Extract the [x, y] coordinate from the center of the cell holding the provided text.  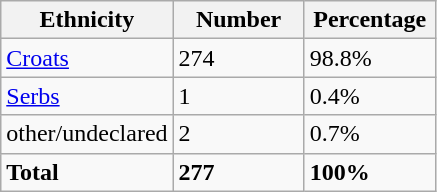
Ethnicity [87, 20]
0.7% [370, 134]
Serbs [87, 96]
274 [238, 58]
98.8% [370, 58]
other/undeclared [87, 134]
Croats [87, 58]
2 [238, 134]
0.4% [370, 96]
Number [238, 20]
Total [87, 172]
1 [238, 96]
100% [370, 172]
277 [238, 172]
Percentage [370, 20]
